Search for the cell housing the specified text and yield its [X, Y] center coordinate. 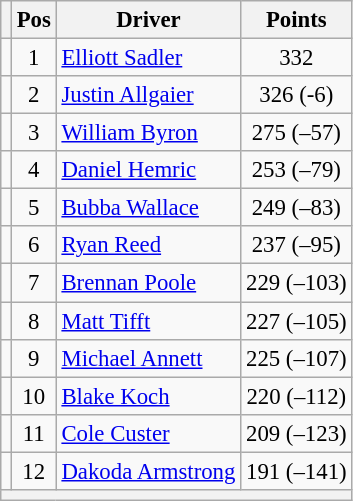
7 [34, 283]
249 (–83) [296, 208]
Michael Annett [148, 358]
6 [34, 245]
Matt Tifft [148, 321]
Elliott Sadler [148, 58]
237 (–95) [296, 245]
Ryan Reed [148, 245]
5 [34, 208]
Cole Custer [148, 433]
Daniel Hemric [148, 170]
220 (–112) [296, 396]
275 (–57) [296, 133]
227 (–105) [296, 321]
332 [296, 58]
3 [34, 133]
9 [34, 358]
Pos [34, 20]
326 (-6) [296, 95]
Blake Koch [148, 396]
Bubba Wallace [148, 208]
253 (–79) [296, 170]
Brennan Poole [148, 283]
Points [296, 20]
Justin Allgaier [148, 95]
225 (–107) [296, 358]
191 (–141) [296, 471]
229 (–103) [296, 283]
8 [34, 321]
Dakoda Armstrong [148, 471]
10 [34, 396]
Driver [148, 20]
2 [34, 95]
4 [34, 170]
William Byron [148, 133]
12 [34, 471]
1 [34, 58]
209 (–123) [296, 433]
11 [34, 433]
